Detect which cell encompasses the target text, then output its [X, Y] center coordinate. 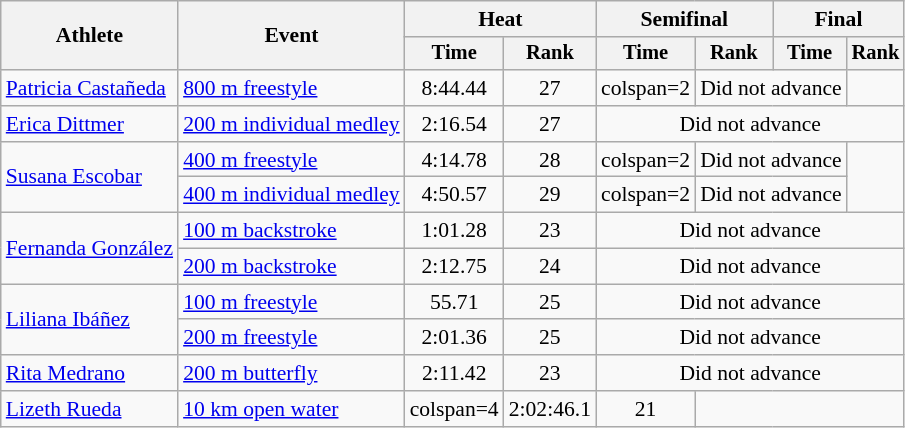
200 m individual medley [292, 124]
200 m backstroke [292, 267]
100 m backstroke [292, 231]
800 m freestyle [292, 88]
55.71 [454, 302]
21 [646, 409]
Patricia Castañeda [90, 88]
Rita Medrano [90, 373]
4:50.57 [454, 195]
Event [292, 36]
2:11.42 [454, 373]
200 m freestyle [292, 338]
2:12.75 [454, 267]
2:16.54 [454, 124]
Susana Escobar [90, 178]
400 m individual medley [292, 195]
1:01.28 [454, 231]
Fernanda González [90, 248]
Erica Dittmer [90, 124]
10 km open water [292, 409]
Final [839, 19]
4:14.78 [454, 160]
29 [550, 195]
100 m freestyle [292, 302]
8:44.44 [454, 88]
Athlete [90, 36]
Heat [500, 19]
24 [550, 267]
colspan=4 [454, 409]
Semifinal [684, 19]
Liliana Ibáñez [90, 320]
400 m freestyle [292, 160]
200 m butterfly [292, 373]
2:02:46.1 [550, 409]
2:01.36 [454, 338]
28 [550, 160]
Lizeth Rueda [90, 409]
